From the cell containing the given text, extract its center point as (x, y) coordinate. 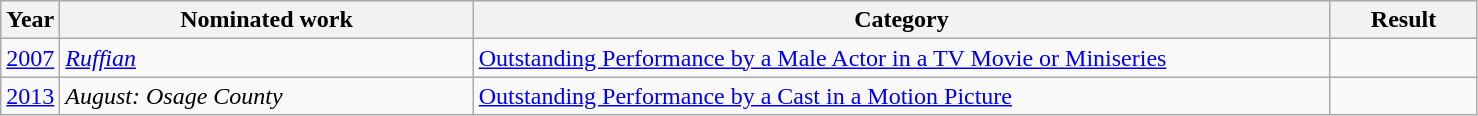
Outstanding Performance by a Male Actor in a TV Movie or Miniseries (901, 58)
Nominated work (266, 20)
Category (901, 20)
Year (30, 20)
2013 (30, 96)
Outstanding Performance by a Cast in a Motion Picture (901, 96)
Ruffian (266, 58)
2007 (30, 58)
August: Osage County (266, 96)
Result (1404, 20)
